Capture the cell that displays the provided text and extract its (x, y) central coordinate. 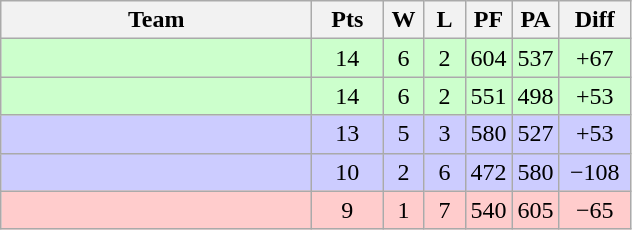
−65 (594, 210)
Diff (594, 20)
PF (488, 20)
527 (536, 134)
5 (404, 134)
540 (488, 210)
Team (156, 20)
13 (348, 134)
PA (536, 20)
W (404, 20)
−108 (594, 172)
10 (348, 172)
L (444, 20)
+67 (594, 58)
498 (536, 96)
9 (348, 210)
7 (444, 210)
537 (536, 58)
604 (488, 58)
605 (536, 210)
1 (404, 210)
Pts (348, 20)
3 (444, 134)
472 (488, 172)
551 (488, 96)
